Determine the [x, y] coordinate at the center of the cell enclosing the given text.  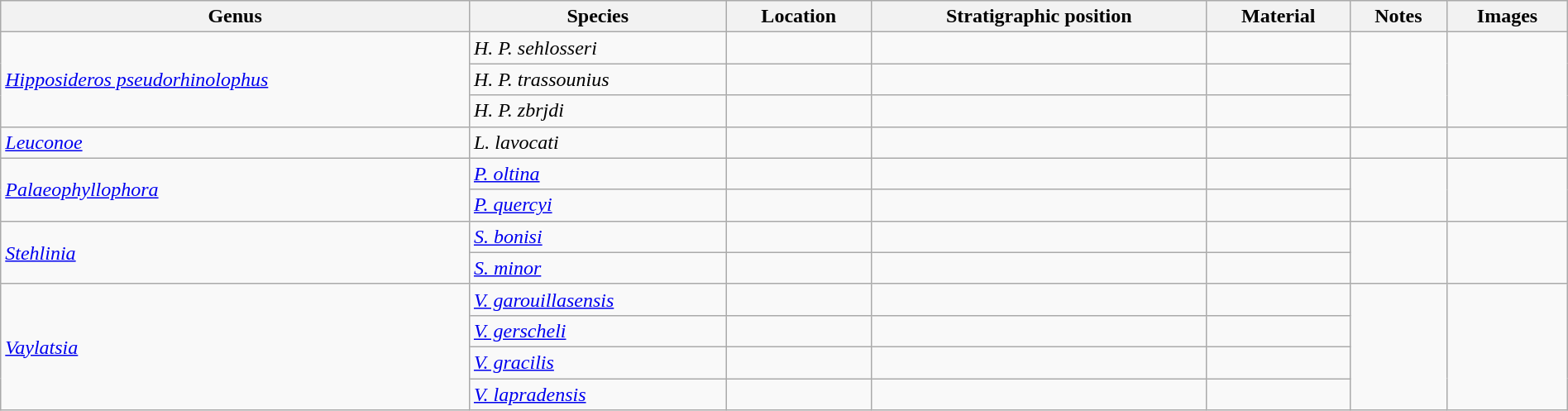
S. bonisi [597, 237]
H. P. sehlosseri [597, 48]
L. lavocati [597, 142]
H. P. trassounius [597, 79]
Stehlinia [235, 252]
Material [1279, 17]
P. oltina [597, 174]
V. gracilis [597, 362]
P. quercyi [597, 205]
Genus [235, 17]
V. garouillasensis [597, 299]
Palaeophyllophora [235, 189]
Hipposideros pseudorhinolophus [235, 79]
Location [799, 17]
V. gerscheli [597, 331]
S. minor [597, 268]
Species [597, 17]
Notes [1398, 17]
H. P. zbrjdi [597, 111]
Leuconoe [235, 142]
V. lapradensis [597, 394]
Stratigraphic position [1039, 17]
Vaylatsia [235, 346]
Images [1507, 17]
